Identify which cell holds the provided text, then report its (X, Y) central coordinate. 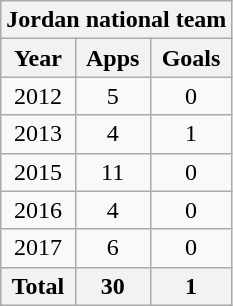
11 (112, 172)
Apps (112, 58)
Year (38, 58)
Jordan national team (116, 20)
2013 (38, 134)
Total (38, 286)
Goals (191, 58)
30 (112, 286)
2015 (38, 172)
6 (112, 248)
2016 (38, 210)
2012 (38, 96)
5 (112, 96)
2017 (38, 248)
